Detect which cell encompasses the target text, then output its [x, y] center coordinate. 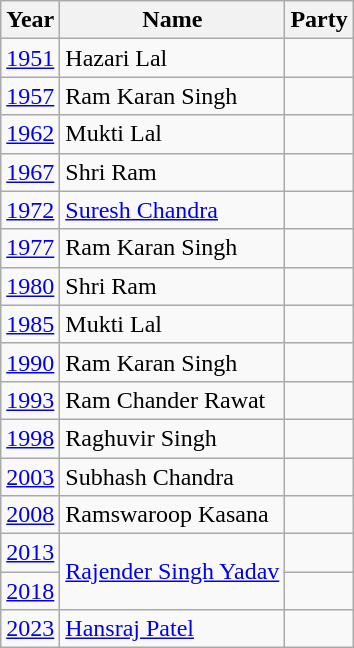
2013 [30, 553]
Hansraj Patel [172, 629]
1962 [30, 134]
2008 [30, 515]
1990 [30, 362]
Subhash Chandra [172, 477]
1985 [30, 324]
1977 [30, 248]
1998 [30, 438]
Party [319, 20]
Name [172, 20]
Rajender Singh Yadav [172, 572]
1972 [30, 210]
2023 [30, 629]
1951 [30, 58]
1993 [30, 400]
Suresh Chandra [172, 210]
1980 [30, 286]
Ramswaroop Kasana [172, 515]
Raghuvir Singh [172, 438]
2018 [30, 591]
Ram Chander Rawat [172, 400]
2003 [30, 477]
1967 [30, 172]
1957 [30, 96]
Hazari Lal [172, 58]
Year [30, 20]
